Detect which cell encompasses the target text, then output its [x, y] center coordinate. 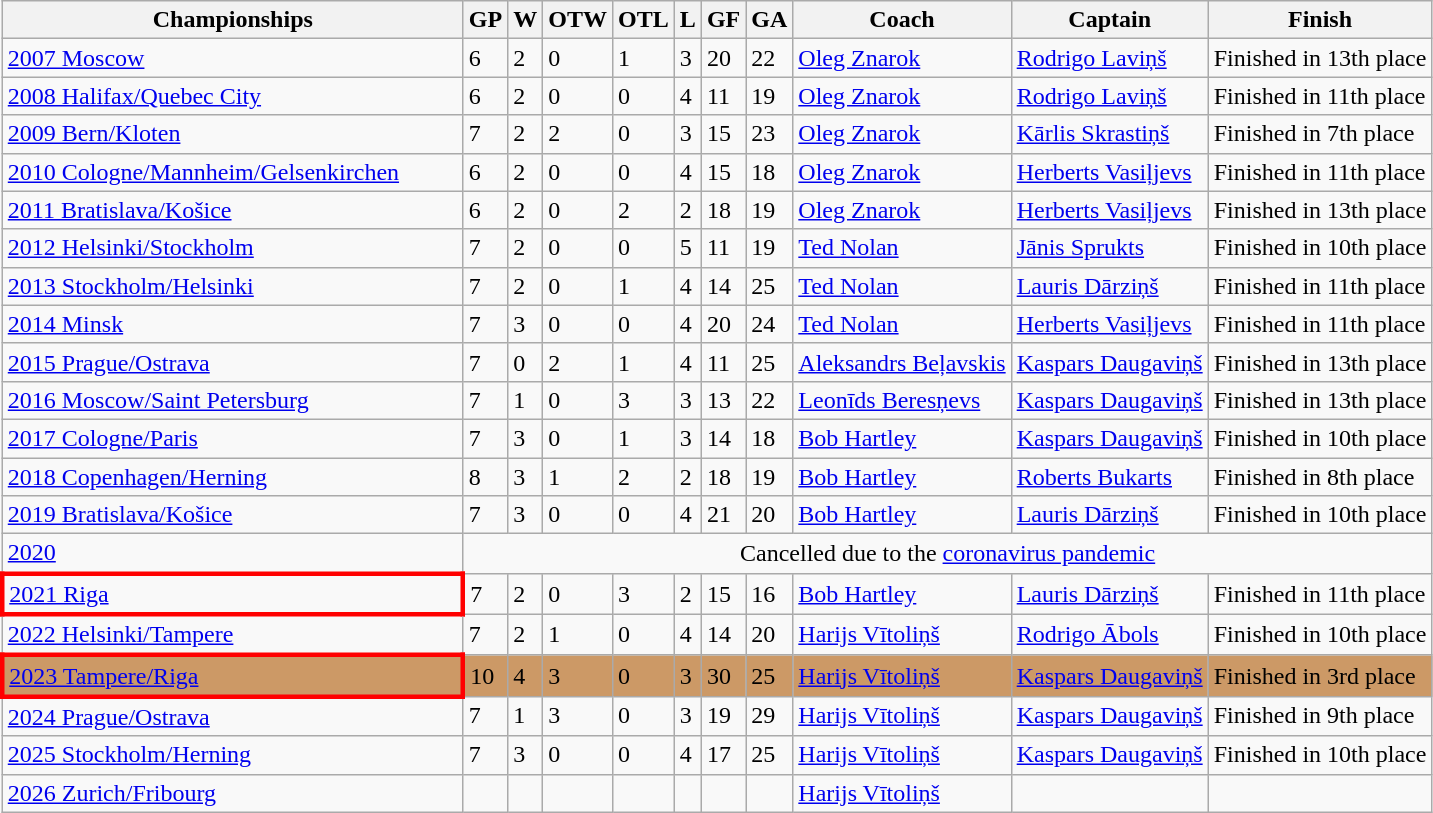
Finished in 9th place [1320, 716]
2014 Minsk [232, 324]
10 [485, 676]
Cancelled due to the coronavirus pandemic [948, 554]
GA [770, 20]
Championships [232, 20]
W [526, 20]
Jānis Sprukts [1110, 248]
OTW [578, 20]
23 [770, 134]
2013 Stockholm/Helsinki [232, 286]
2025 Stockholm/Herning [232, 755]
2007 Moscow [232, 58]
2012 Helsinki/Stockholm [232, 248]
2018 Copenhagen/Herning [232, 477]
2022 Helsinki/Tampere [232, 634]
Finish [1320, 20]
8 [485, 477]
2024 Prague/Ostrava [232, 716]
30 [723, 676]
29 [770, 716]
2026 Zurich/Fribourg [232, 793]
GP [485, 20]
GF [723, 20]
Finished in 3rd place [1320, 676]
Aleksandrs Beļavskis [902, 362]
2019 Bratislava/Košice [232, 515]
2016 Moscow/Saint Petersburg [232, 400]
Finished in 7th place [1320, 134]
16 [770, 594]
Rodrigo Ābols [1110, 634]
2008 Halifax/Quebec City [232, 96]
Captain [1110, 20]
2017 Cologne/Paris [232, 438]
L [688, 20]
2020 [232, 554]
5 [688, 248]
Kārlis Skrastiņš [1110, 134]
24 [770, 324]
13 [723, 400]
2015 Prague/Ostrava [232, 362]
Leonīds Beresņevs [902, 400]
Finished in 8th place [1320, 477]
2011 Bratislava/Košice [232, 210]
21 [723, 515]
Coach [902, 20]
2010 Cologne/Mannheim/Gelsenkirchen [232, 172]
17 [723, 755]
OTL [644, 20]
2021 Riga [232, 594]
2023 Tampere/Riga [232, 676]
2009 Bern/Kloten [232, 134]
Roberts Bukarts [1110, 477]
